Extract the [X, Y] coordinate from the center of the cell holding the provided text.  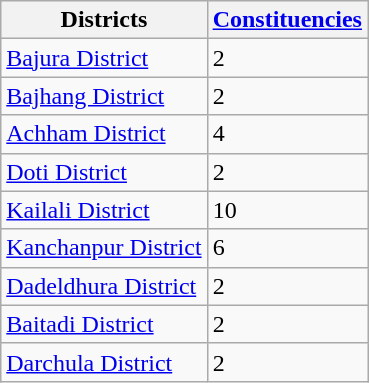
Darchula District [104, 362]
Achham District [104, 134]
Kanchanpur District [104, 248]
Doti District [104, 172]
Kailali District [104, 210]
Dadeldhura District [104, 286]
Districts [104, 20]
Bajhang District [104, 96]
6 [287, 248]
Constituencies [287, 20]
10 [287, 210]
Baitadi District [104, 324]
Bajura District [104, 58]
4 [287, 134]
